For the text-containing cell, return its midpoint in [x, y] coordinate format. 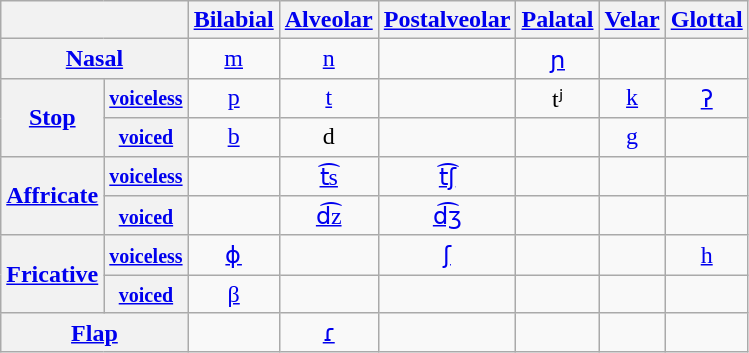
Stop [52, 117]
Fricative [52, 274]
ʔ [706, 98]
ɲ [558, 59]
Affricate [52, 196]
d [328, 137]
Flap [94, 333]
Palatal [558, 20]
Velar [632, 20]
Alveolar [328, 20]
ʃ [447, 255]
ɸ [234, 255]
Glottal [706, 20]
Bilabial [234, 20]
β [234, 294]
k [632, 98]
t [328, 98]
ɾ [328, 333]
tʲ [558, 98]
Nasal [94, 59]
b [234, 137]
d͡z [328, 216]
t͡ʃ [447, 176]
n [328, 59]
g [632, 137]
p [234, 98]
t͡s [328, 176]
h [706, 255]
Postalveolar [447, 20]
d͡ʒ [447, 216]
m [234, 59]
